From the cell containing the given text, extract its center point as [x, y] coordinate. 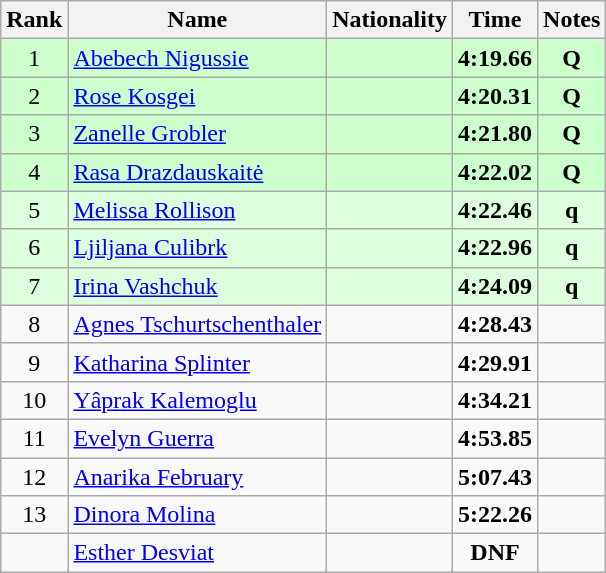
1 [34, 58]
4:53.85 [494, 438]
4:29.91 [494, 362]
Dinora Molina [198, 515]
Katharina Splinter [198, 362]
12 [34, 477]
DNF [494, 553]
4:28.43 [494, 324]
8 [34, 324]
Rose Kosgei [198, 96]
5:07.43 [494, 477]
4:22.96 [494, 248]
4:24.09 [494, 286]
Agnes Tschurtschenthaler [198, 324]
4:20.31 [494, 96]
Esther Desviat [198, 553]
13 [34, 515]
Rank [34, 20]
4:21.80 [494, 134]
Anarika February [198, 477]
Abebech Nigussie [198, 58]
Ljiljana Culibrk [198, 248]
5:22.26 [494, 515]
Nationality [390, 20]
Yâprak Kalemoglu [198, 400]
Irina Vashchuk [198, 286]
Name [198, 20]
4 [34, 172]
Rasa Drazdauskaitė [198, 172]
6 [34, 248]
9 [34, 362]
4:19.66 [494, 58]
7 [34, 286]
4:22.46 [494, 210]
4:34.21 [494, 400]
2 [34, 96]
Zanelle Grobler [198, 134]
Time [494, 20]
10 [34, 400]
11 [34, 438]
4:22.02 [494, 172]
Melissa Rollison [198, 210]
3 [34, 134]
Evelyn Guerra [198, 438]
5 [34, 210]
Notes [572, 20]
